Search for the cell housing the specified text and yield its (X, Y) center coordinate. 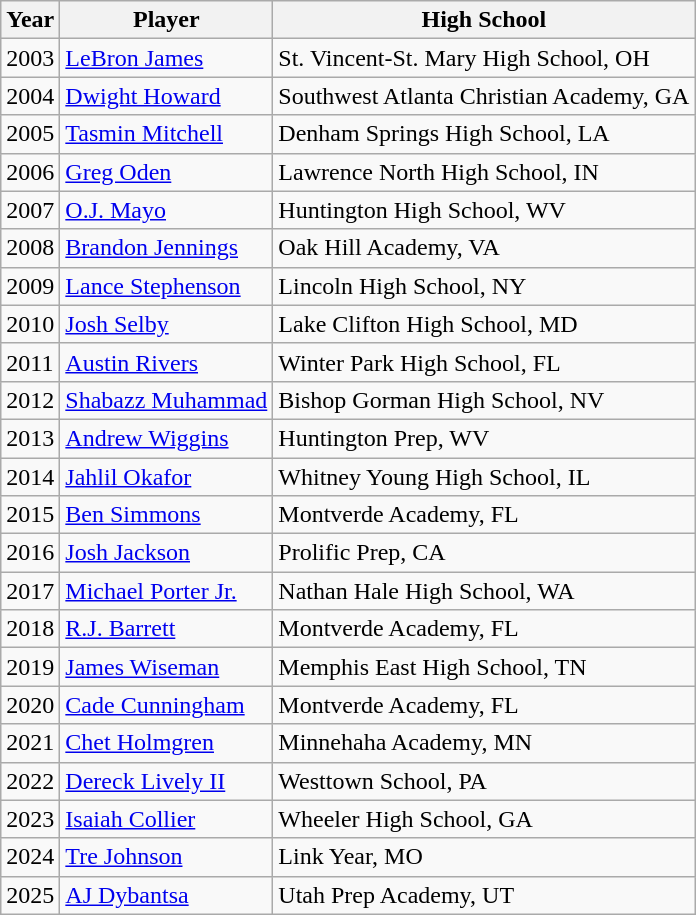
2022 (30, 781)
Josh Selby (166, 324)
Prolific Prep, CA (484, 553)
Lincoln High School, NY (484, 286)
2007 (30, 210)
Lawrence North High School, IN (484, 172)
Chet Holmgren (166, 743)
Denham Springs High School, LA (484, 134)
Isaiah Collier (166, 819)
R.J. Barrett (166, 629)
Link Year, MO (484, 857)
Wheeler High School, GA (484, 819)
2020 (30, 705)
2015 (30, 515)
2018 (30, 629)
Year (30, 20)
Huntington High School, WV (484, 210)
2024 (30, 857)
Josh Jackson (166, 553)
Westtown School, PA (484, 781)
Memphis East High School, TN (484, 667)
Winter Park High School, FL (484, 362)
Austin Rivers (166, 362)
Lake Clifton High School, MD (484, 324)
2016 (30, 553)
Lance Stephenson (166, 286)
Dereck Lively II (166, 781)
2012 (30, 400)
Bishop Gorman High School, NV (484, 400)
Shabazz Muhammad (166, 400)
Michael Porter Jr. (166, 591)
Player (166, 20)
2019 (30, 667)
James Wiseman (166, 667)
Minnehaha Academy, MN (484, 743)
Brandon Jennings (166, 248)
2009 (30, 286)
2017 (30, 591)
2014 (30, 477)
Oak Hill Academy, VA (484, 248)
LeBron James (166, 58)
Ben Simmons (166, 515)
2004 (30, 96)
2005 (30, 134)
Tre Johnson (166, 857)
Dwight Howard (166, 96)
Southwest Atlanta Christian Academy, GA (484, 96)
2010 (30, 324)
2013 (30, 438)
2021 (30, 743)
Huntington Prep, WV (484, 438)
2003 (30, 58)
High School (484, 20)
Tasmin Mitchell (166, 134)
2006 (30, 172)
2008 (30, 248)
2011 (30, 362)
O.J. Mayo (166, 210)
AJ Dybantsa (166, 895)
Cade Cunningham (166, 705)
Whitney Young High School, IL (484, 477)
St. Vincent-St. Mary High School, OH (484, 58)
Utah Prep Academy, UT (484, 895)
Nathan Hale High School, WA (484, 591)
2023 (30, 819)
Andrew Wiggins (166, 438)
Jahlil Okafor (166, 477)
2025 (30, 895)
Greg Oden (166, 172)
